Capture the cell that displays the provided text and extract its (X, Y) central coordinate. 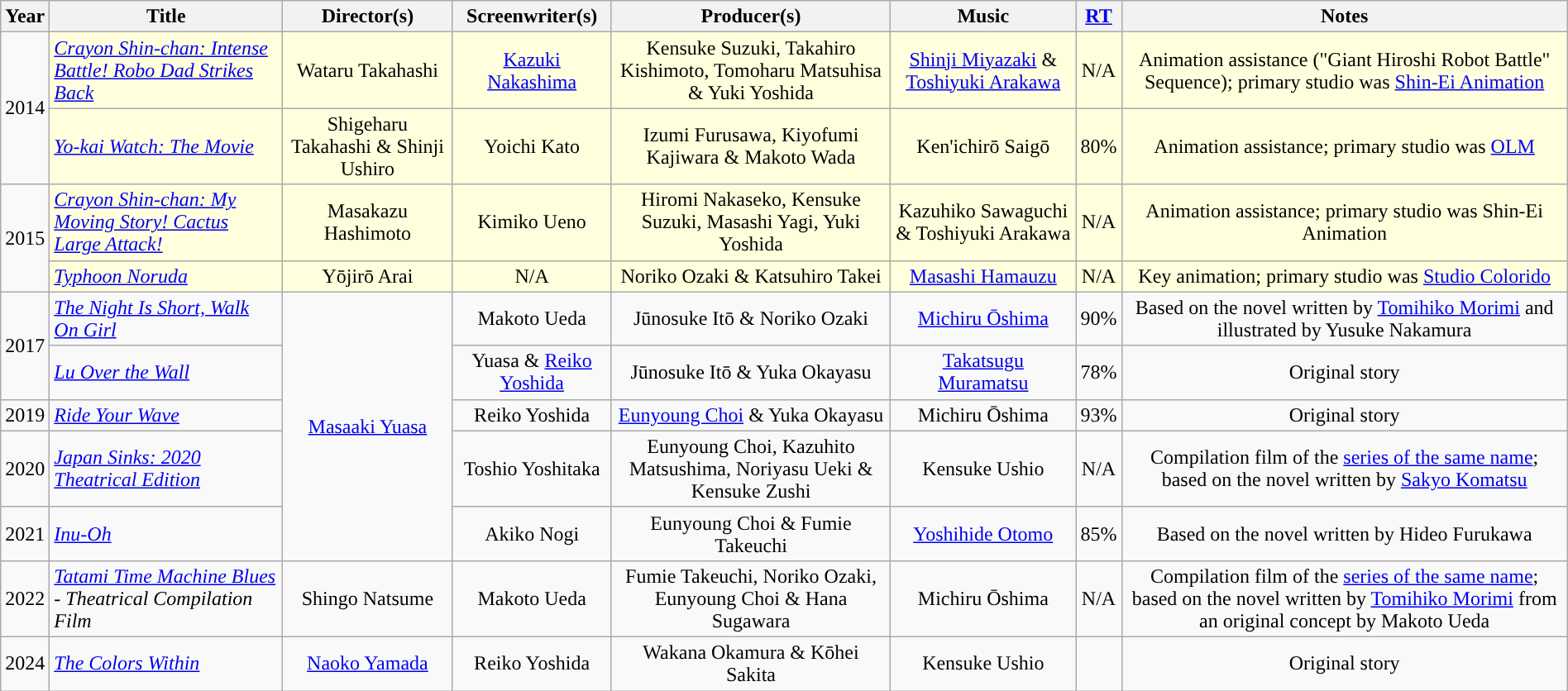
Masashi Hamauzu (983, 276)
Animation assistance ("Giant Hiroshi Robot Battle" Sequence); primary studio was Shin-Ei Animation (1345, 70)
Yoshihide Otomo (983, 534)
Title (166, 17)
Screenwriter(s) (532, 17)
Shigeharu Takahashi & Shinji Ushiro (367, 146)
Eunyoung Choi & Fumie Takeuchi (751, 534)
Toshio Yoshitaka (532, 469)
Yōjirō Arai (367, 276)
Naoko Yamada (367, 663)
Compilation film of the series of the same name; based on the novel written by Tomihiko Morimi from an original concept by Makoto Ueda (1345, 598)
Wakana Okamura & Kōhei Sakita (751, 663)
RT (1098, 17)
Inu-Oh (166, 534)
Masakazu Hashimoto (367, 222)
Masaaki Yuasa (367, 427)
The Night Is Short, Walk On Girl (166, 319)
Animation assistance; primary studio was OLM (1345, 146)
Based on the novel written by Hideo Furukawa (1345, 534)
Shinji Miyazaki & Toshiyuki Arakawa (983, 70)
Yuasa & Reiko Yoshida (532, 372)
2014 (25, 108)
Izumi Furusawa, Kiyofumi Kajiwara & Makoto Wada (751, 146)
Ride Your Wave (166, 415)
The Colors Within (166, 663)
Jūnosuke Itō & Yuka Okayasu (751, 372)
Music (983, 17)
Fumie Takeuchi, Noriko Ozaki, Eunyoung Choi & Hana Sugawara (751, 598)
85% (1098, 534)
Notes (1345, 17)
Crayon Shin-chan: My Moving Story! Cactus Large Attack! (166, 222)
Akiko Nogi (532, 534)
Based on the novel written by Tomihiko Morimi and illustrated by Yusuke Nakamura (1345, 319)
Wataru Takahashi (367, 70)
Hiromi Nakaseko, Kensuke Suzuki, Masashi Yagi, Yuki Yoshida (751, 222)
Crayon Shin-chan: Intense Battle! Robo Dad Strikes Back (166, 70)
Kazuki Nakashima (532, 70)
2019 (25, 415)
Kazuhiko Sawaguchi & Toshiyuki Arakawa (983, 222)
2021 (25, 534)
93% (1098, 415)
2022 (25, 598)
Eunyoung Choi & Yuka Okayasu (751, 415)
Director(s) (367, 17)
2017 (25, 345)
Year (25, 17)
Key animation; primary studio was Studio Colorido (1345, 276)
Shingo Natsume (367, 598)
Animation assistance; primary studio was Shin-Ei Animation (1345, 222)
Kimiko Ueno (532, 222)
2015 (25, 238)
Eunyoung Choi, Kazuhito Matsushima, Noriyasu Ueki & Kensuke Zushi (751, 469)
Ken'ichirō Saigō (983, 146)
Yo-kai Watch: The Movie (166, 146)
Producer(s) (751, 17)
80% (1098, 146)
Lu Over the Wall (166, 372)
Typhoon Noruda (166, 276)
2024 (25, 663)
Kensuke Suzuki, Takahiro Kishimoto, Tomoharu Matsuhisa & Yuki Yoshida (751, 70)
Takatsugu Muramatsu (983, 372)
78% (1098, 372)
Japan Sinks: 2020 Theatrical Edition (166, 469)
Jūnosuke Itō & Noriko Ozaki (751, 319)
2020 (25, 469)
Yoichi Kato (532, 146)
Tatami Time Machine Blues - Theatrical Compilation Film (166, 598)
Noriko Ozaki & Katsuhiro Takei (751, 276)
Compilation film of the series of the same name; based on the novel written by Sakyo Komatsu (1345, 469)
90% (1098, 319)
